Capture the cell that displays the provided text and extract its (X, Y) central coordinate. 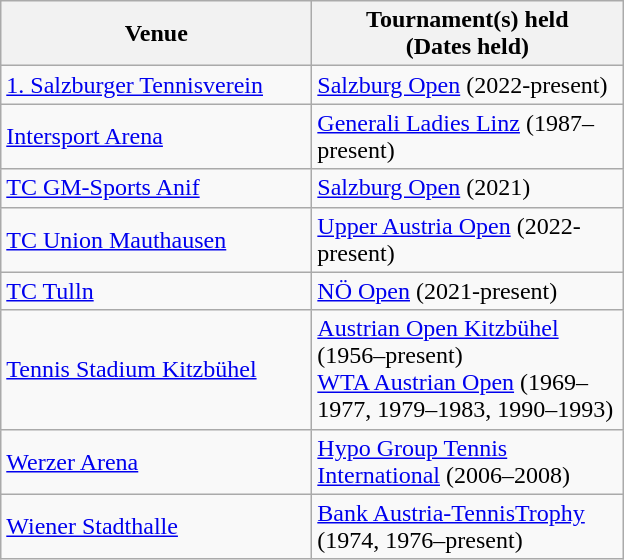
Generali Ladies Linz (1987–present) (468, 136)
Intersport Arena (156, 136)
Austrian Open Kitzbühel (1956–present)WTA Austrian Open (1969–1977, 1979–1983, 1990–1993) (468, 370)
Hypo Group Tennis International (2006–2008) (468, 462)
Werzer Arena (156, 462)
Wiener Stadthalle (156, 526)
Bank Austria-TennisTrophy (1974, 1976–present) (468, 526)
Upper Austria Open (2022-present) (468, 240)
Tennis Stadium Kitzbühel (156, 370)
Tournament(s) held(Dates held) (468, 34)
1. Salzburger Tennisverein (156, 85)
Salzburg Open (2022-present) (468, 85)
NÖ Open (2021-present) (468, 291)
Venue (156, 34)
Salzburg Open (2021) (468, 188)
TC Union Mauthausen (156, 240)
TC GM-Sports Anif (156, 188)
TC Tulln (156, 291)
